Search for the cell housing the specified text and yield its (x, y) center coordinate. 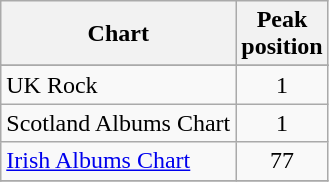
Scotland Albums Chart (118, 123)
UK Rock (118, 85)
Chart (118, 34)
77 (282, 161)
Irish Albums Chart (118, 161)
Peakposition (282, 34)
